Return (x, y) of the center of cell containing provided text 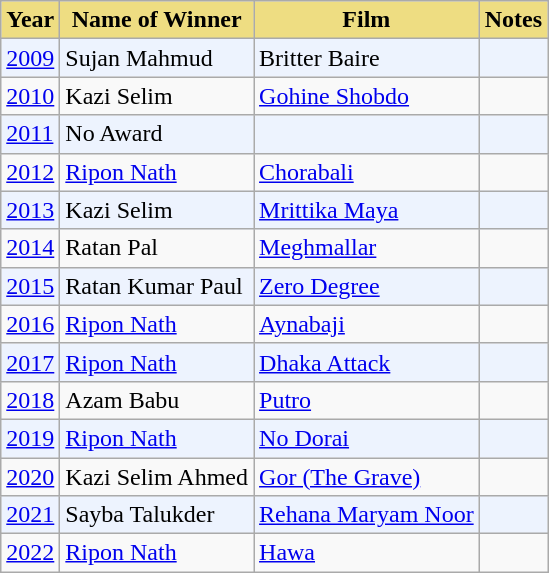
Zero Degree (367, 286)
2021 (30, 515)
Britter Baire (367, 58)
2013 (30, 210)
2009 (30, 58)
2014 (30, 248)
Kazi Selim Ahmed (157, 477)
Azam Babu (157, 400)
Ratan Pal (157, 248)
Dhaka Attack (367, 362)
Notes (513, 20)
No Award (157, 134)
2017 (30, 362)
2012 (30, 172)
Mrittika Maya (367, 210)
2018 (30, 400)
Gor (The Grave) (367, 477)
Name of Winner (157, 20)
2020 (30, 477)
2015 (30, 286)
Sayba Talukder (157, 515)
Putro (367, 400)
Year (30, 20)
Rehana Maryam Noor (367, 515)
Gohine Shobdo (367, 96)
Film (367, 20)
2011 (30, 134)
Aynabaji (367, 324)
2019 (30, 438)
2022 (30, 553)
Meghmallar (367, 248)
2016 (30, 324)
Sujan Mahmud (157, 58)
Chorabali (367, 172)
Ratan Kumar Paul (157, 286)
No Dorai (367, 438)
2010 (30, 96)
Hawa (367, 553)
